Find where the given text appears and provide that cell's center as [X, Y] coordinate. 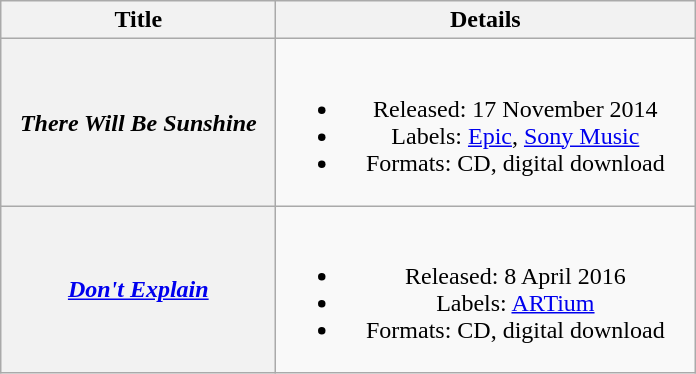
Released: 8 April 2016Labels: ARTiumFormats: CD, digital download [486, 290]
There Will Be Sunshine [138, 122]
Released: 17 November 2014Labels: Epic, Sony MusicFormats: CD, digital download [486, 122]
Title [138, 20]
Details [486, 20]
Don't Explain [138, 290]
